Find where the given text appears and provide that cell's center as [X, Y] coordinate. 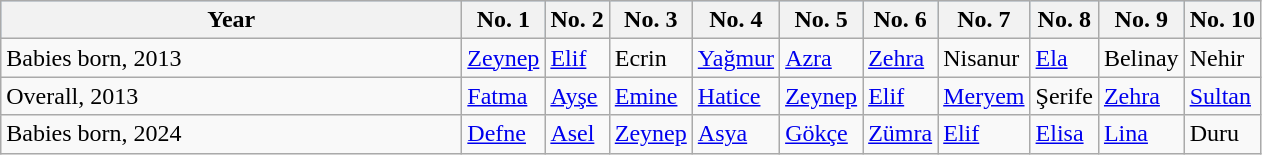
No. 9 [1141, 20]
Ecrin [650, 58]
Nisanur [984, 58]
No. 5 [822, 20]
Duru [1222, 134]
Babies born, 2013 [232, 58]
No. 6 [900, 20]
Ela [1064, 58]
Emine [650, 96]
No. 3 [650, 20]
Fatma [504, 96]
Nehir [1222, 58]
Yağmur [736, 58]
Year [232, 20]
Zümra [900, 134]
Sultan [1222, 96]
No. 4 [736, 20]
No. 10 [1222, 20]
Lina [1141, 134]
Babies born, 2024 [232, 134]
Gökçe [822, 134]
Belinay [1141, 58]
No. 7 [984, 20]
Asya [736, 134]
Asel [577, 134]
Ayşe [577, 96]
Elisa [1064, 134]
No. 8 [1064, 20]
Azra [822, 58]
Meryem [984, 96]
Hatice [736, 96]
Defne [504, 134]
Şerife [1064, 96]
No. 1 [504, 20]
No. 2 [577, 20]
Overall, 2013 [232, 96]
